Return [x, y] of the center of cell containing provided text 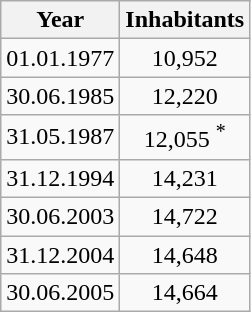
14,648 [185, 255]
Inhabitants [185, 20]
12,055 * [185, 138]
31.12.2004 [60, 255]
12,220 [185, 96]
30.06.2005 [60, 293]
01.01.1977 [60, 58]
14,664 [185, 293]
14,231 [185, 178]
30.06.1985 [60, 96]
31.12.1994 [60, 178]
10,952 [185, 58]
14,722 [185, 217]
30.06.2003 [60, 217]
Year [60, 20]
31.05.1987 [60, 138]
